Capture the cell that displays the provided text and extract its [x, y] central coordinate. 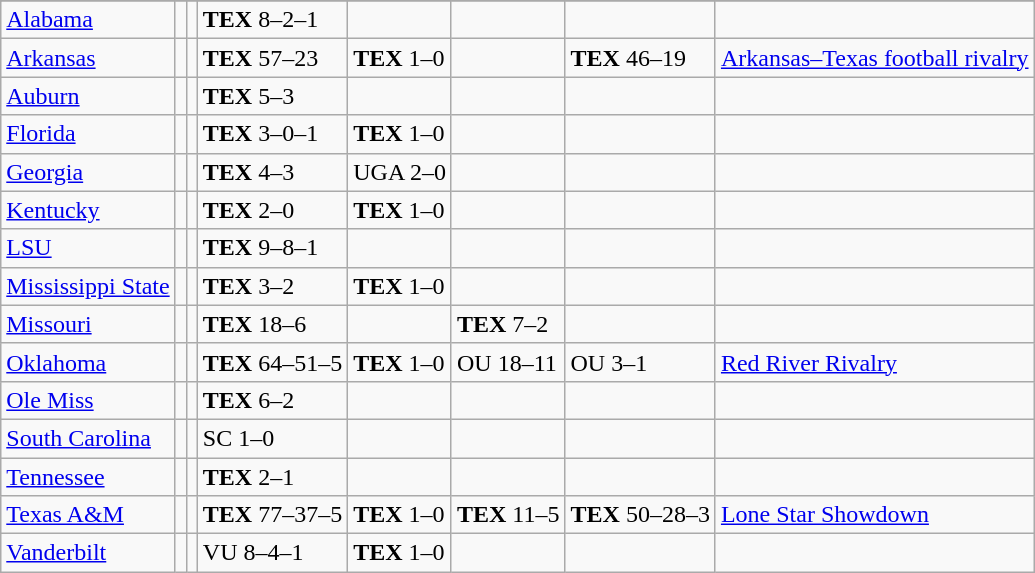
TEX 57–23 [272, 58]
Ole Miss [88, 400]
Florida [88, 134]
Oklahoma [88, 362]
TEX 2–1 [272, 477]
Alabama [88, 20]
TEX 11–5 [508, 515]
OU 3–1 [640, 362]
Lone Star Showdown [874, 515]
SC 1–0 [272, 438]
VU 8–4–1 [272, 553]
Georgia [88, 172]
TEX 8–2–1 [272, 20]
TEX 46–19 [640, 58]
TEX 5–3 [272, 96]
TEX 6–2 [272, 400]
Red River Rivalry [874, 362]
Vanderbilt [88, 553]
OU 18–11 [508, 362]
Texas A&M [88, 515]
Arkansas [88, 58]
TEX 3–0–1 [272, 134]
TEX 77–37–5 [272, 515]
Mississippi State [88, 286]
Tennessee [88, 477]
LSU [88, 248]
TEX 2–0 [272, 210]
TEX 64–51–5 [272, 362]
Kentucky [88, 210]
TEX 7–2 [508, 324]
TEX 4–3 [272, 172]
South Carolina [88, 438]
TEX 50–28–3 [640, 515]
Missouri [88, 324]
Arkansas–Texas football rivalry [874, 58]
UGA 2–0 [400, 172]
TEX 18–6 [272, 324]
Auburn [88, 96]
TEX 3–2 [272, 286]
TEX 9–8–1 [272, 248]
